Pinpoint the cell where the given text exists, returning its (X, Y) midpoint coordinate. 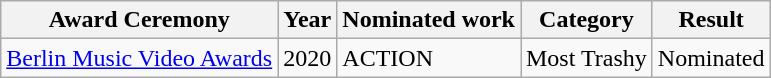
Berlin Music Video Awards (140, 58)
Award Ceremony (140, 20)
Nominated (711, 58)
Result (711, 20)
Most Trashy (586, 58)
ACTION (429, 58)
Category (586, 20)
Nominated work (429, 20)
Year (308, 20)
2020 (308, 58)
